Provide the [x, y] coordinate of the cell's center where the given text is located.  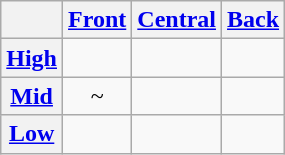
Central [177, 20]
High [32, 58]
Back [254, 20]
Front [98, 20]
Mid [32, 96]
~ [98, 96]
Low [32, 134]
